Detect which cell encompasses the target text, then output its (x, y) center coordinate. 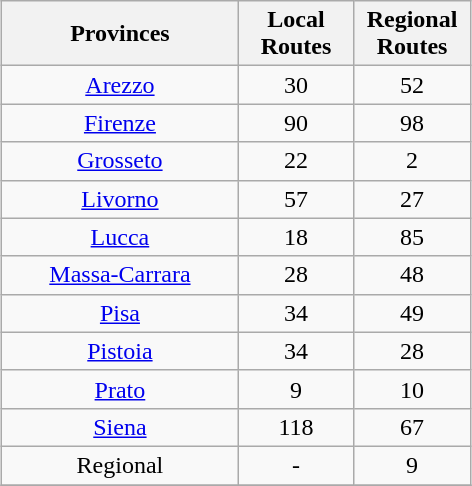
57 (296, 199)
98 (412, 123)
85 (412, 237)
52 (412, 85)
2 (412, 161)
Prato (120, 389)
- (296, 465)
Regional (120, 465)
Pistoia (120, 351)
Grosseto (120, 161)
Siena (120, 427)
30 (296, 85)
Provinces (120, 34)
Lucca (120, 237)
Livorno (120, 199)
67 (412, 427)
22 (296, 161)
90 (296, 123)
10 (412, 389)
Pisa (120, 313)
48 (412, 275)
118 (296, 427)
18 (296, 237)
Arezzo (120, 85)
Firenze (120, 123)
49 (412, 313)
Local Routes (296, 34)
27 (412, 199)
Regional Routes (412, 34)
Massa-Carrara (120, 275)
